From the cell containing the given text, extract its center point as [x, y] coordinate. 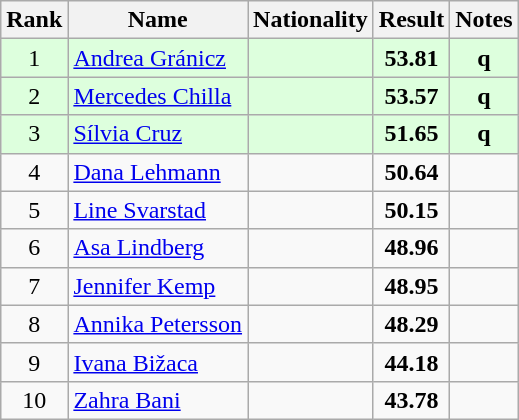
Rank [34, 20]
Asa Lindberg [158, 248]
4 [34, 172]
51.65 [411, 134]
48.29 [411, 324]
2 [34, 96]
Sílvia Cruz [158, 134]
9 [34, 362]
53.57 [411, 96]
Result [411, 20]
Name [158, 20]
50.64 [411, 172]
5 [34, 210]
Zahra Bani [158, 400]
Nationality [311, 20]
44.18 [411, 362]
10 [34, 400]
1 [34, 58]
Line Svarstad [158, 210]
Mercedes Chilla [158, 96]
50.15 [411, 210]
53.81 [411, 58]
Ivana Bižaca [158, 362]
Notes [484, 20]
Annika Petersson [158, 324]
48.95 [411, 286]
7 [34, 286]
6 [34, 248]
3 [34, 134]
Jennifer Kemp [158, 286]
43.78 [411, 400]
48.96 [411, 248]
Dana Lehmann [158, 172]
8 [34, 324]
Andrea Gránicz [158, 58]
